Locate the cell with the specified text and output its (X, Y) center coordinate. 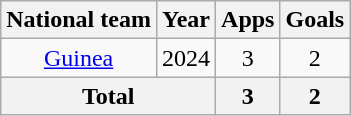
Guinea (79, 58)
National team (79, 20)
Goals (315, 20)
Year (186, 20)
Total (108, 96)
Apps (248, 20)
2024 (186, 58)
